For the text-containing cell, return its midpoint in [X, Y] coordinate format. 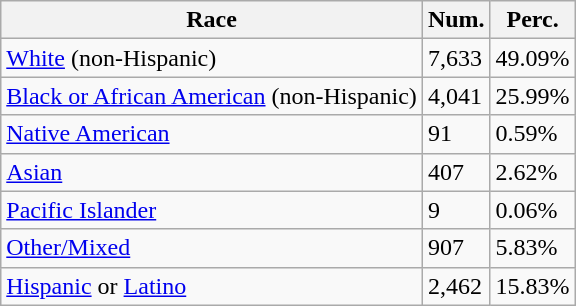
Asian [212, 172]
91 [456, 134]
9 [456, 210]
7,633 [456, 58]
Other/Mixed [212, 248]
407 [456, 172]
Hispanic or Latino [212, 286]
4,041 [456, 96]
907 [456, 248]
2,462 [456, 286]
Native American [212, 134]
0.59% [532, 134]
Perc. [532, 20]
White (non-Hispanic) [212, 58]
Black or African American (non-Hispanic) [212, 96]
Race [212, 20]
15.83% [532, 286]
0.06% [532, 210]
Pacific Islander [212, 210]
25.99% [532, 96]
5.83% [532, 248]
49.09% [532, 58]
2.62% [532, 172]
Num. [456, 20]
